Pinpoint the cell where the given text exists, returning its (x, y) midpoint coordinate. 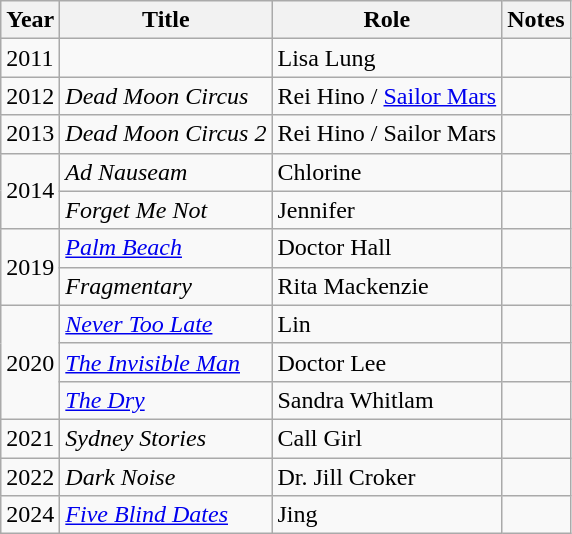
Forget Me Not (166, 210)
Year (30, 20)
Doctor Hall (387, 248)
2020 (30, 362)
Role (387, 20)
The Dry (166, 400)
2024 (30, 515)
2013 (30, 134)
Sydney Stories (166, 438)
The Invisible Man (166, 362)
Never Too Late (166, 324)
Call Girl (387, 438)
Notes (536, 20)
2012 (30, 96)
Chlorine (387, 172)
Dr. Jill Croker (387, 477)
2019 (30, 267)
Dead Moon Circus 2 (166, 134)
Lisa Lung (387, 58)
Dark Noise (166, 477)
Lin (387, 324)
Palm Beach (166, 248)
Jennifer (387, 210)
Ad Nauseam (166, 172)
Fragmentary (166, 286)
Rita Mackenzie (387, 286)
2022 (30, 477)
2014 (30, 191)
Sandra Whitlam (387, 400)
2011 (30, 58)
Title (166, 20)
Five Blind Dates (166, 515)
Jing (387, 515)
Dead Moon Circus (166, 96)
2021 (30, 438)
Doctor Lee (387, 362)
